From the cell containing the given text, extract its center point as (x, y) coordinate. 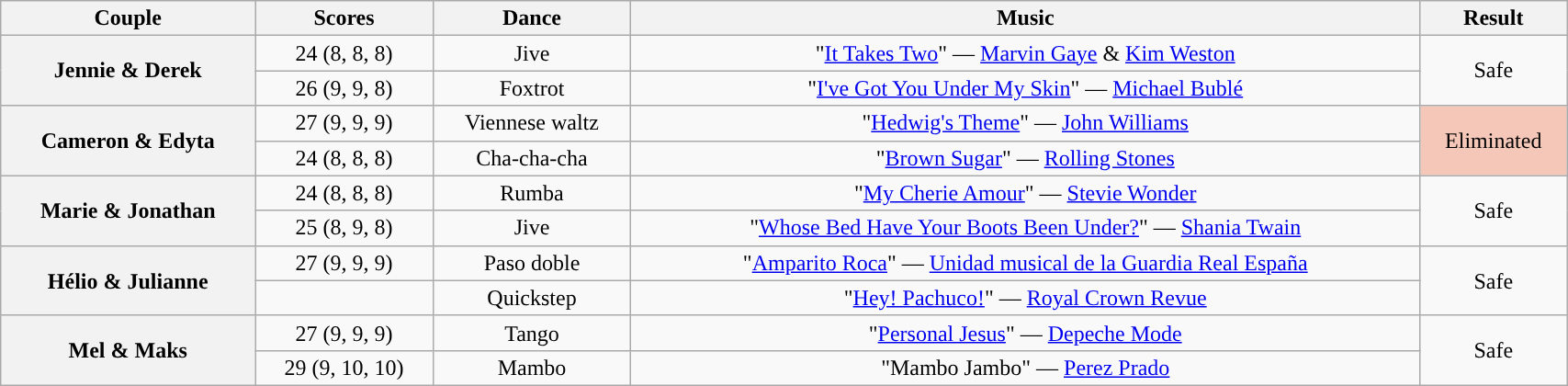
Dance (531, 18)
Marie & Jonathan (129, 210)
"Personal Jesus" — Depeche Mode (1025, 333)
"It Takes Two" — Marvin Gaye & Kim Weston (1025, 53)
Foxtrot (531, 88)
Rumba (531, 193)
"Whose Bed Have Your Boots Been Under?" — Shania Twain (1025, 228)
Viennese waltz (531, 123)
Scores (344, 18)
"Amparito Roca" — Unidad musical de la Guardia Real España (1025, 263)
Hélio & Julianne (129, 280)
Result (1494, 18)
Jennie & Derek (129, 71)
"Mambo Jambo" — Perez Prado (1025, 368)
Music (1025, 18)
"Brown Sugar" — Rolling Stones (1025, 158)
Couple (129, 18)
Quickstep (531, 298)
Cha-cha-cha (531, 158)
"Hey! Pachuco!" — Royal Crown Revue (1025, 298)
Mambo (531, 368)
Cameron & Edyta (129, 141)
29 (9, 10, 10) (344, 368)
"My Cherie Amour" — Stevie Wonder (1025, 193)
Paso doble (531, 263)
Eliminated (1494, 141)
"Hedwig's Theme" — John Williams (1025, 123)
"I've Got You Under My Skin" — Michael Bublé (1025, 88)
26 (9, 9, 8) (344, 88)
Mel & Maks (129, 350)
25 (8, 9, 8) (344, 228)
Tango (531, 333)
